Search for the cell housing the specified text and yield its [X, Y] center coordinate. 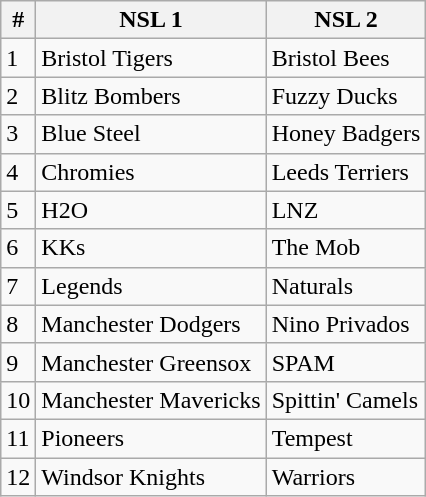
Nino Privados [346, 324]
Spittin' Camels [346, 400]
Manchester Dodgers [151, 324]
Blue Steel [151, 134]
Warriors [346, 477]
KKs [151, 248]
3 [18, 134]
Manchester Mavericks [151, 400]
4 [18, 172]
H2O [151, 210]
6 [18, 248]
12 [18, 477]
5 [18, 210]
Windsor Knights [151, 477]
SPAM [346, 362]
11 [18, 438]
9 [18, 362]
10 [18, 400]
Bristol Tigers [151, 58]
Tempest [346, 438]
1 [18, 58]
Legends [151, 286]
Fuzzy Ducks [346, 96]
Chromies [151, 172]
Naturals [346, 286]
LNZ [346, 210]
NSL 1 [151, 20]
2 [18, 96]
Leeds Terriers [346, 172]
Manchester Greensox [151, 362]
Bristol Bees [346, 58]
Honey Badgers [346, 134]
Blitz Bombers [151, 96]
NSL 2 [346, 20]
7 [18, 286]
The Mob [346, 248]
# [18, 20]
Pioneers [151, 438]
8 [18, 324]
